For the text-containing cell, return its midpoint in [X, Y] coordinate format. 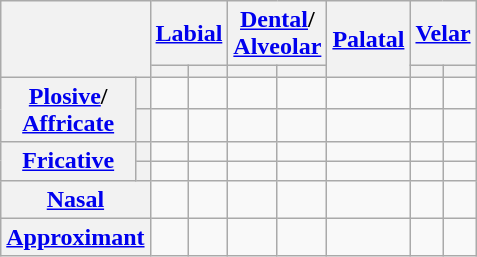
Dental/Alveolar [278, 34]
Velar [443, 34]
Fricative [68, 161]
Plosive/Affricate [68, 110]
Labial [189, 34]
Approximant [76, 237]
Nasal [76, 199]
Palatal [368, 39]
